Capture the cell that displays the provided text and extract its (X, Y) central coordinate. 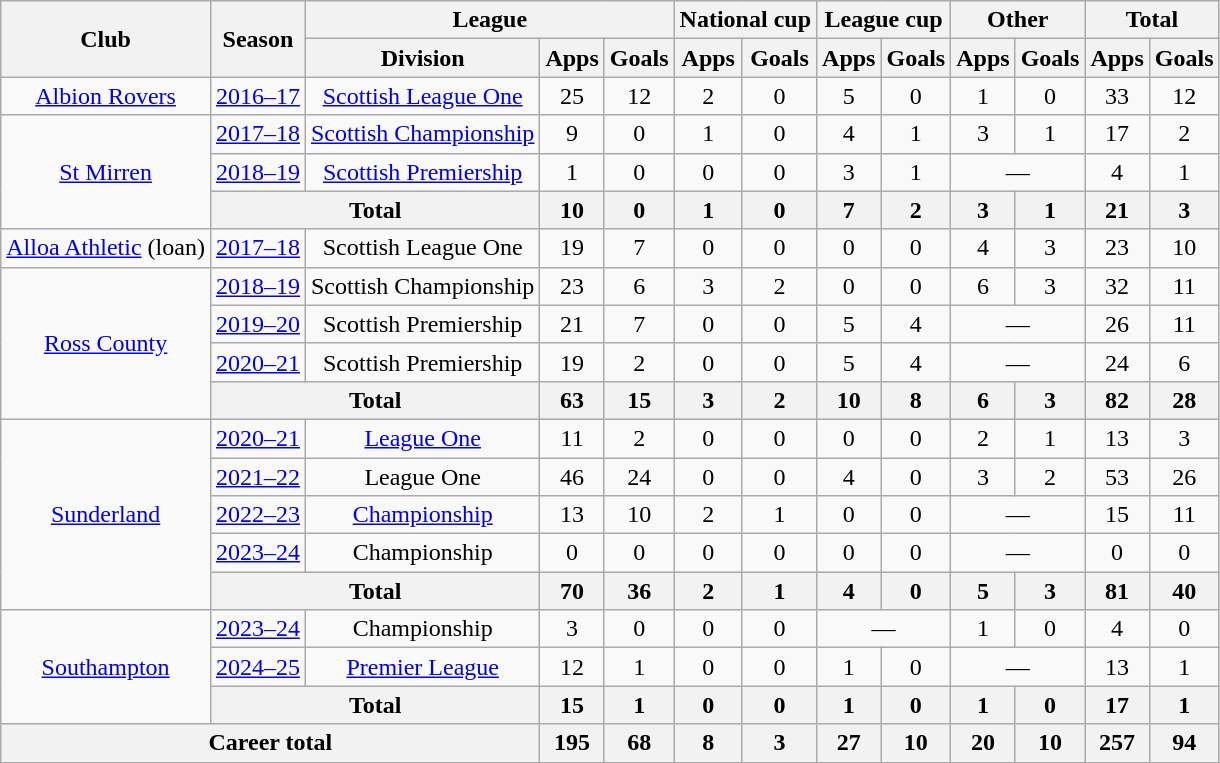
40 (1184, 591)
Premier League (422, 667)
46 (572, 477)
Other (1018, 20)
9 (572, 134)
Division (422, 58)
2022–23 (258, 515)
20 (983, 743)
82 (1117, 400)
2021–22 (258, 477)
28 (1184, 400)
36 (639, 591)
32 (1117, 286)
Alloa Athletic (loan) (106, 248)
League (490, 20)
Season (258, 39)
63 (572, 400)
68 (639, 743)
53 (1117, 477)
St Mirren (106, 172)
Ross County (106, 343)
94 (1184, 743)
Career total (270, 743)
League cup (884, 20)
70 (572, 591)
81 (1117, 591)
257 (1117, 743)
2016–17 (258, 96)
25 (572, 96)
Albion Rovers (106, 96)
Southampton (106, 667)
33 (1117, 96)
National cup (745, 20)
Sunderland (106, 514)
2024–25 (258, 667)
27 (849, 743)
Club (106, 39)
195 (572, 743)
2019–20 (258, 324)
